Output the [x, y] coordinate of the center of the cell containing the given text.  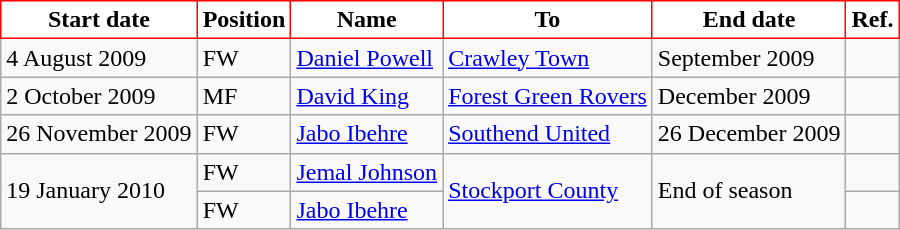
19 January 2010 [99, 191]
David King [367, 96]
End of season [749, 191]
MF [244, 96]
4 August 2009 [99, 58]
Position [244, 20]
December 2009 [749, 96]
Name [367, 20]
Stockport County [548, 191]
Start date [99, 20]
End date [749, 20]
To [548, 20]
Crawley Town [548, 58]
Forest Green Rovers [548, 96]
Jemal Johnson [367, 172]
Southend United [548, 134]
Ref. [872, 20]
September 2009 [749, 58]
26 November 2009 [99, 134]
Daniel Powell [367, 58]
2 October 2009 [99, 96]
26 December 2009 [749, 134]
